Find where the given text appears and provide that cell's center as [X, Y] coordinate. 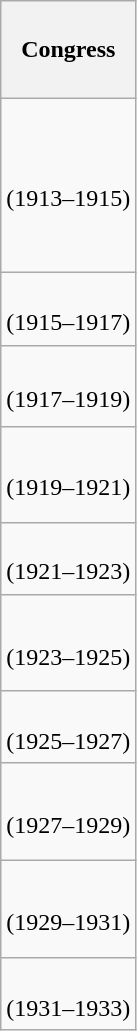
(1917–1919) [68, 386]
(1925–1927) [68, 727]
(1919–1921) [68, 474]
(1923–1925) [68, 643]
(1929–1931) [68, 910]
(1927–1929) [68, 812]
(1931–1933) [68, 994]
(1921–1923) [68, 559]
(1913–1915) [68, 185]
Congress [68, 50]
(1915–1917) [68, 308]
